Return (x, y) of the center of cell containing provided text 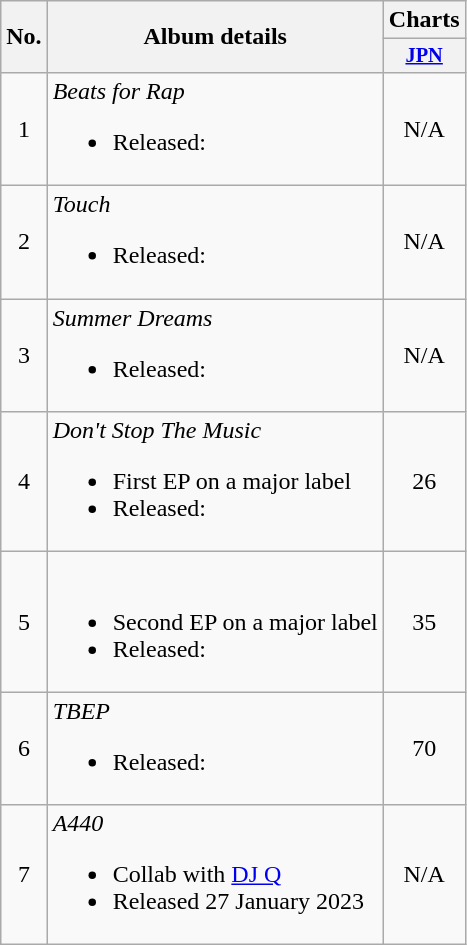
35 (424, 622)
7 (24, 875)
4 (24, 482)
5 (24, 622)
2 (24, 242)
1 (24, 128)
Beats for RapReleased: (215, 128)
JPN (424, 56)
A440Collab with DJ QReleased 27 January 2023 (215, 875)
Summer DreamsReleased: (215, 356)
Don't Stop The MusicFirst EP on a major labelReleased: (215, 482)
6 (24, 748)
70 (424, 748)
TouchReleased: (215, 242)
TBEPReleased: (215, 748)
Charts (424, 20)
3 (24, 356)
26 (424, 482)
Album details (215, 37)
Second EP on a major labelReleased: (215, 622)
No. (24, 37)
